Return the (x, y) coordinate for the center point of the cell that contains the specified text.  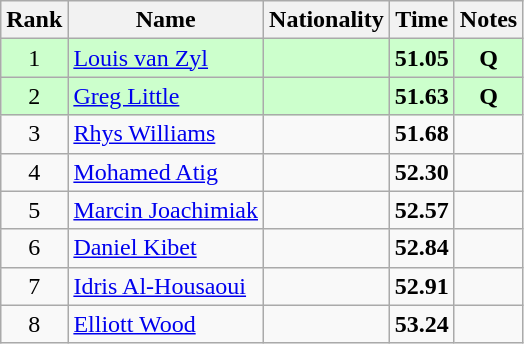
5 (34, 210)
6 (34, 248)
51.63 (422, 96)
Idris Al-Housaoui (166, 286)
1 (34, 58)
53.24 (422, 324)
Marcin Joachimiak (166, 210)
8 (34, 324)
51.68 (422, 134)
52.57 (422, 210)
Rank (34, 20)
Mohamed Atig (166, 172)
Name (166, 20)
Louis van Zyl (166, 58)
52.84 (422, 248)
4 (34, 172)
3 (34, 134)
Time (422, 20)
52.30 (422, 172)
Greg Little (166, 96)
2 (34, 96)
Elliott Wood (166, 324)
52.91 (422, 286)
Daniel Kibet (166, 248)
Notes (488, 20)
Rhys Williams (166, 134)
7 (34, 286)
Nationality (327, 20)
51.05 (422, 58)
